Search for the cell housing the specified text and yield its (X, Y) center coordinate. 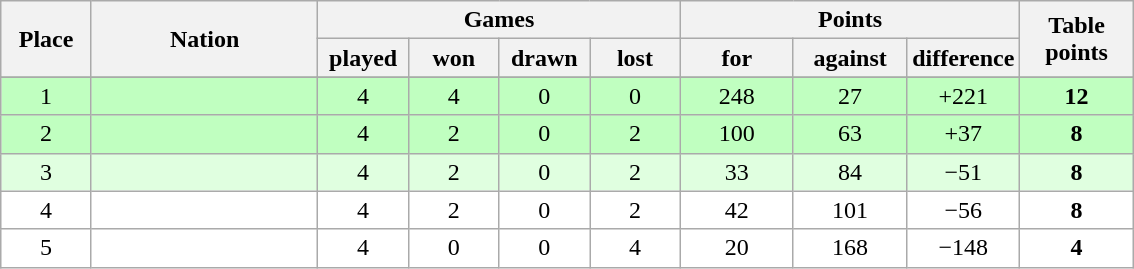
Tablepoints (1076, 39)
+37 (964, 134)
27 (850, 96)
Games (499, 20)
63 (850, 134)
against (850, 58)
5 (46, 248)
Place (46, 39)
12 (1076, 96)
84 (850, 172)
3 (46, 172)
−56 (964, 210)
248 (736, 96)
lost (636, 58)
42 (736, 210)
Nation (204, 39)
168 (850, 248)
−51 (964, 172)
Points (850, 20)
20 (736, 248)
101 (850, 210)
drawn (544, 58)
played (364, 58)
1 (46, 96)
difference (964, 58)
−148 (964, 248)
100 (736, 134)
+221 (964, 96)
for (736, 58)
33 (736, 172)
won (454, 58)
